Provide the [x, y] coordinate of the cell's center where the given text is located.  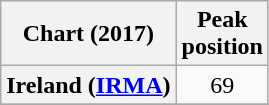
Chart (2017) [88, 34]
Peak position [222, 34]
69 [222, 85]
Ireland (IRMA) [88, 85]
